Pinpoint the cell where the given text exists, returning its (X, Y) midpoint coordinate. 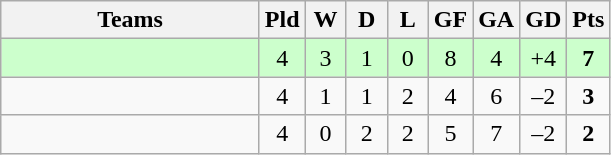
+4 (544, 58)
L (408, 20)
GD (544, 20)
5 (450, 134)
GF (450, 20)
GA (496, 20)
Pld (282, 20)
Teams (130, 20)
Pts (588, 20)
8 (450, 58)
6 (496, 96)
W (326, 20)
D (366, 20)
